Output the (X, Y) coordinate of the center of the cell containing the given text.  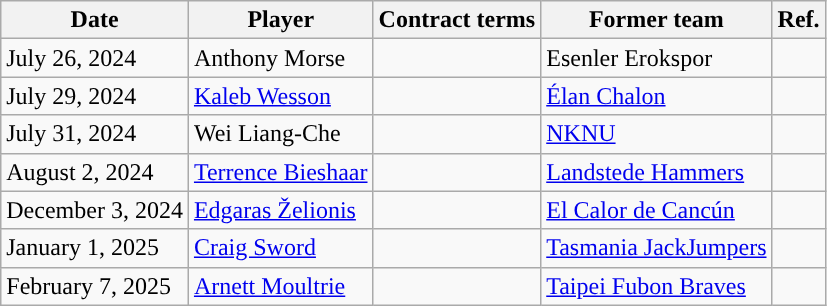
Kaleb Wesson (280, 96)
El Calor de Cancún (656, 210)
January 1, 2025 (95, 248)
July 26, 2024 (95, 58)
February 7, 2025 (95, 286)
Wei Liang-Che (280, 134)
Former team (656, 20)
Taipei Fubon Braves (656, 286)
Anthony Morse (280, 58)
December 3, 2024 (95, 210)
Ref. (798, 20)
Contract terms (457, 20)
July 29, 2024 (95, 96)
Esenler Erokspor (656, 58)
NKNU (656, 134)
Player (280, 20)
Terrence Bieshaar (280, 172)
Date (95, 20)
Arnett Moultrie (280, 286)
Craig Sword (280, 248)
Élan Chalon (656, 96)
July 31, 2024 (95, 134)
Edgaras Želionis (280, 210)
Tasmania JackJumpers (656, 248)
Landstede Hammers (656, 172)
August 2, 2024 (95, 172)
